Locate the cell with the specified text and output its (X, Y) center coordinate. 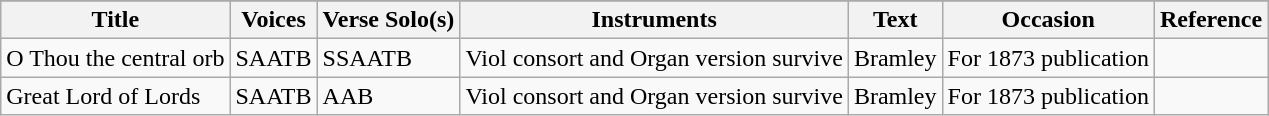
Instruments (654, 20)
Text (895, 20)
Voices (274, 20)
Reference (1210, 20)
AAB (388, 96)
Great Lord of Lords (116, 96)
Occasion (1048, 20)
O Thou the central orb (116, 58)
Verse Solo(s) (388, 20)
SSAATB (388, 58)
Title (116, 20)
